Locate the cell with the specified text and output its (x, y) center coordinate. 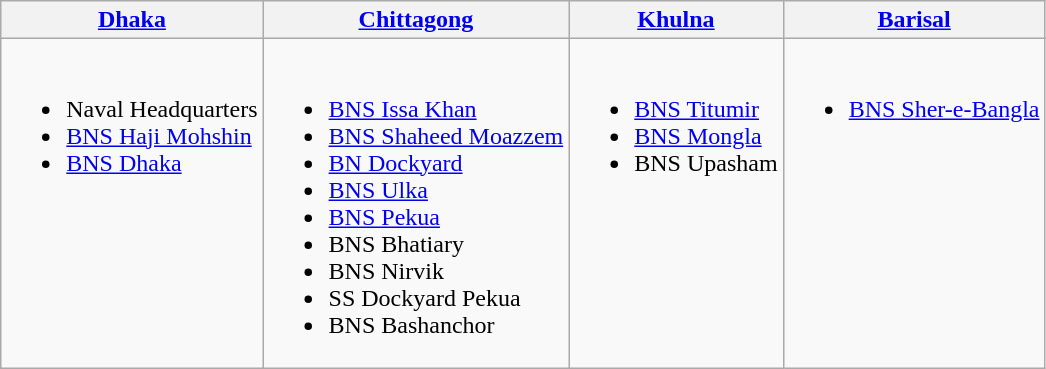
BNS TitumirBNS MonglaBNS Upasham (676, 204)
Naval HeadquartersBNS Haji MohshinBNS Dhaka (132, 204)
Khulna (676, 20)
BNS Sher-e-Bangla (914, 204)
Dhaka (132, 20)
BNS Issa KhanBNS Shaheed MoazzemBN DockyardBNS UlkaBNS PekuaBNS BhatiaryBNS NirvikSS Dockyard PekuaBNS Bashanchor (416, 204)
Barisal (914, 20)
Chittagong (416, 20)
